Output the [x, y] coordinate of the center of the cell containing the given text.  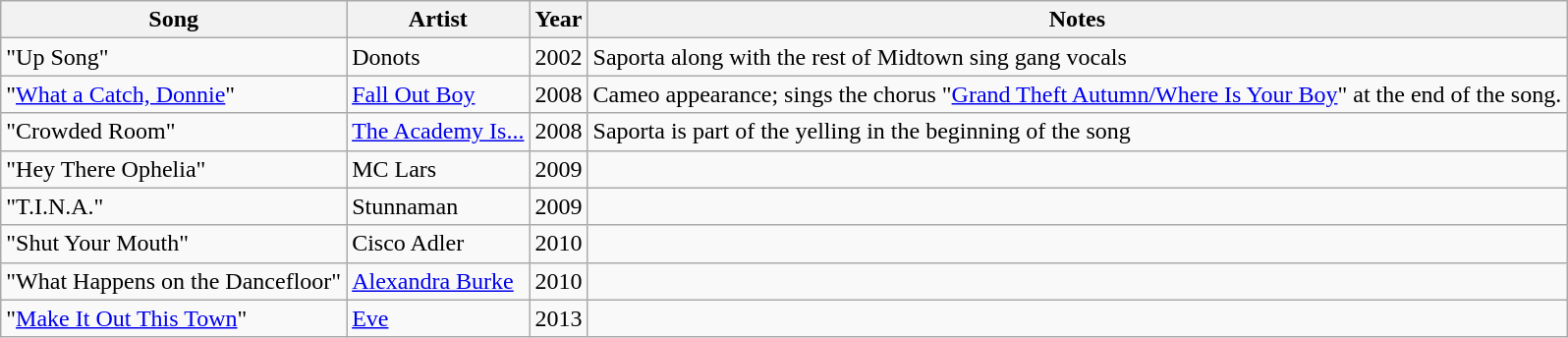
Cameo appearance; sings the chorus "Grand Theft Autumn/Where Is Your Boy" at the end of the song. [1077, 94]
"Crowded Room" [174, 132]
"Shut Your Mouth" [174, 244]
Artist [438, 20]
2002 [558, 57]
2013 [558, 318]
MC Lars [438, 169]
Cisco Adler [438, 244]
"What a Catch, Donnie" [174, 94]
Alexandra Burke [438, 281]
Stunnaman [438, 206]
The Academy Is... [438, 132]
Notes [1077, 20]
Year [558, 20]
Donots [438, 57]
"T.I.N.A." [174, 206]
Fall Out Boy [438, 94]
"What Happens on the Dancefloor" [174, 281]
Eve [438, 318]
Saporta is part of the yelling in the beginning of the song [1077, 132]
"Up Song" [174, 57]
Song [174, 20]
Saporta along with the rest of Midtown sing gang vocals [1077, 57]
"Make It Out This Town" [174, 318]
"Hey There Ophelia" [174, 169]
